Detect which cell encompasses the target text, then output its (X, Y) center coordinate. 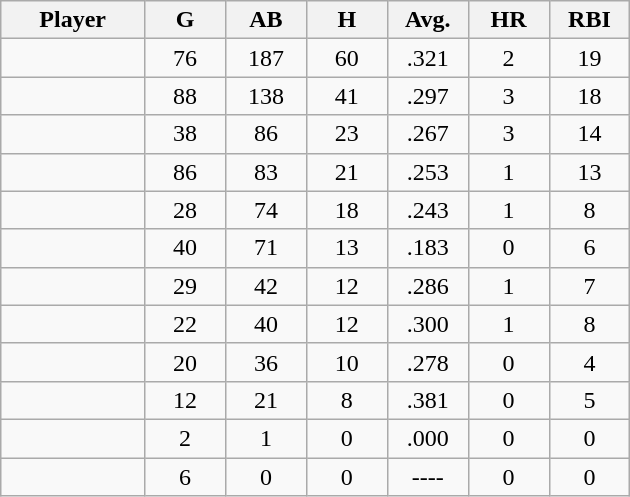
19 (590, 58)
AB (266, 20)
138 (266, 96)
88 (186, 96)
.243 (428, 210)
---- (428, 477)
76 (186, 58)
.381 (428, 400)
83 (266, 172)
H (346, 20)
42 (266, 286)
74 (266, 210)
36 (266, 362)
.297 (428, 96)
187 (266, 58)
.321 (428, 58)
HR (508, 20)
60 (346, 58)
G (186, 20)
22 (186, 324)
28 (186, 210)
10 (346, 362)
14 (590, 134)
Avg. (428, 20)
.000 (428, 438)
.278 (428, 362)
23 (346, 134)
.183 (428, 248)
.300 (428, 324)
71 (266, 248)
4 (590, 362)
RBI (590, 20)
5 (590, 400)
20 (186, 362)
.267 (428, 134)
29 (186, 286)
.253 (428, 172)
7 (590, 286)
41 (346, 96)
Player (73, 20)
38 (186, 134)
.286 (428, 286)
